Identify which cell holds the provided text, then report its [X, Y] central coordinate. 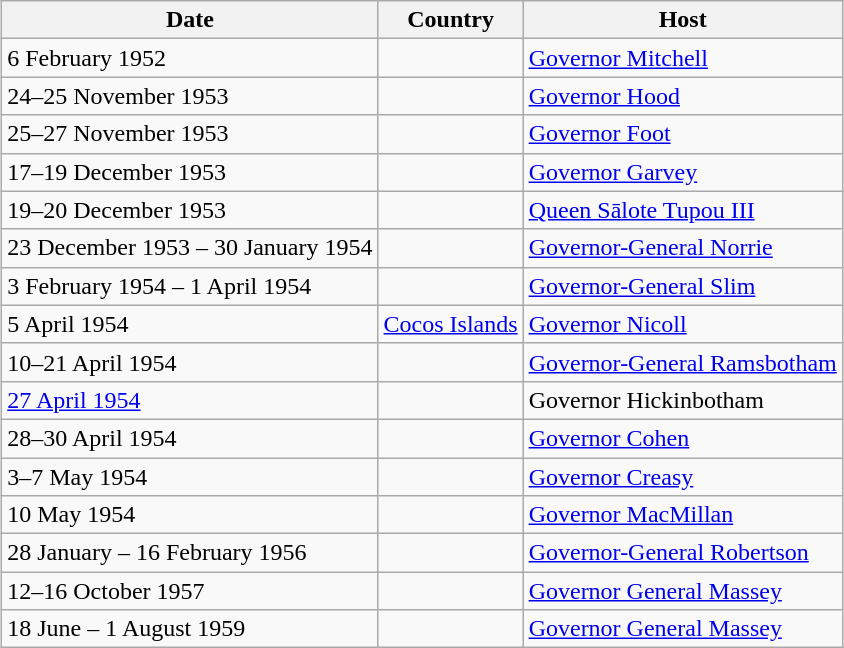
Governor-General Slim [682, 286]
Governor Cohen [682, 438]
10 May 1954 [190, 515]
6 February 1952 [190, 58]
Governor Creasy [682, 477]
18 June – 1 August 1959 [190, 629]
Governor-General Robertson [682, 553]
28 January – 16 February 1956 [190, 553]
27 April 1954 [190, 400]
19–20 December 1953 [190, 210]
3 February 1954 – 1 April 1954 [190, 286]
10–21 April 1954 [190, 362]
17–19 December 1953 [190, 172]
Cocos Islands [450, 324]
23 December 1953 – 30 January 1954 [190, 248]
Governor-General Ramsbotham [682, 362]
Host [682, 20]
25–27 November 1953 [190, 134]
Country [450, 20]
24–25 November 1953 [190, 96]
12–16 October 1957 [190, 591]
Date [190, 20]
Governor-General Norrie [682, 248]
Governor Mitchell [682, 58]
Governor Nicoll [682, 324]
Governor Garvey [682, 172]
5 April 1954 [190, 324]
3–7 May 1954 [190, 477]
Governor Foot [682, 134]
Governor Hickinbotham [682, 400]
Governor MacMillan [682, 515]
Queen Sālote Tupou III [682, 210]
28–30 April 1954 [190, 438]
Governor Hood [682, 96]
